Capture the cell that displays the provided text and extract its (X, Y) central coordinate. 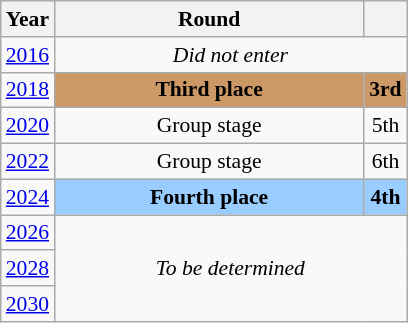
2022 (28, 162)
2018 (28, 90)
2026 (28, 233)
Year (28, 19)
5th (386, 126)
2020 (28, 126)
To be determined (230, 268)
4th (386, 197)
Third place (209, 90)
2016 (28, 55)
Did not enter (230, 55)
3rd (386, 90)
Fourth place (209, 197)
2028 (28, 269)
2030 (28, 304)
2024 (28, 197)
6th (386, 162)
Round (209, 19)
